Capture the cell that displays the provided text and extract its [X, Y] central coordinate. 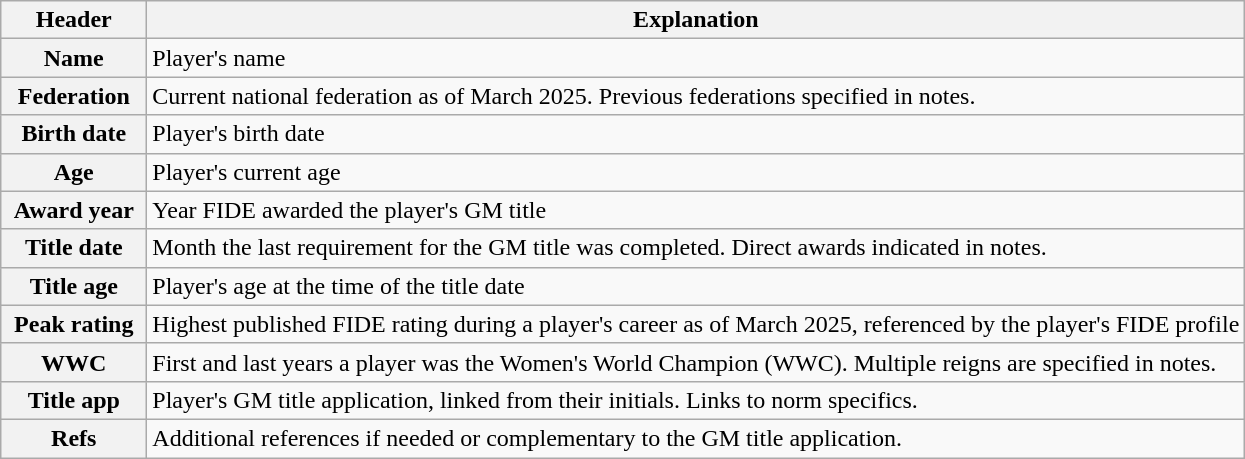
Player's GM title application, linked from their initials. Links to norm specifics. [696, 400]
Explanation [696, 20]
Header [74, 20]
Title app [74, 400]
Name [74, 58]
Player's birth date [696, 134]
Federation [74, 96]
Current national federation as of March 2025. Previous federations specified in notes. [696, 96]
Refs [74, 438]
Highest published FIDE rating during a player's career as of March 2025, referenced by the player's FIDE profile [696, 324]
Player's current age [696, 172]
Age [74, 172]
Additional references if needed or complementary to the GM title application. [696, 438]
Award year [74, 210]
Title age [74, 286]
Month the last requirement for the GM title was completed. Direct awards indicated in notes. [696, 248]
WWC [74, 362]
Player's age at the time of the title date [696, 286]
Player's name [696, 58]
Birth date [74, 134]
Year FIDE awarded the player's GM title [696, 210]
Title date [74, 248]
Peak rating [74, 324]
First and last years a player was the Women's World Champion (WWC). Multiple reigns are specified in notes. [696, 362]
